Provide the (x, y) coordinate of the cell's center where the given text is located.  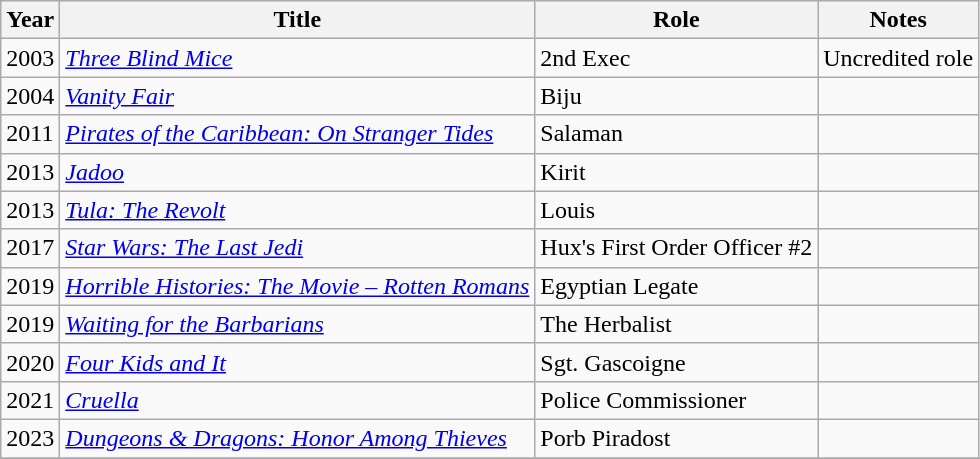
2023 (30, 438)
Uncredited role (898, 58)
2nd Exec (676, 58)
Role (676, 20)
Egyptian Legate (676, 286)
Pirates of the Caribbean: On Stranger Tides (298, 134)
The Herbalist (676, 324)
Salaman (676, 134)
2021 (30, 400)
Notes (898, 20)
Year (30, 20)
Horrible Histories: The Movie – Rotten Romans (298, 286)
Tula: The Revolt (298, 210)
Waiting for the Barbarians (298, 324)
Police Commissioner (676, 400)
Kirit (676, 172)
Louis (676, 210)
Porb Piradost (676, 438)
Star Wars: The Last Jedi (298, 248)
2011 (30, 134)
Vanity Fair (298, 96)
2004 (30, 96)
Hux's First Order Officer #2 (676, 248)
2003 (30, 58)
Dungeons & Dragons: Honor Among Thieves (298, 438)
Cruella (298, 400)
Sgt. Gascoigne (676, 362)
Biju (676, 96)
2020 (30, 362)
Jadoo (298, 172)
Title (298, 20)
Three Blind Mice (298, 58)
2017 (30, 248)
Four Kids and It (298, 362)
